Capture the cell that displays the provided text and extract its (x, y) central coordinate. 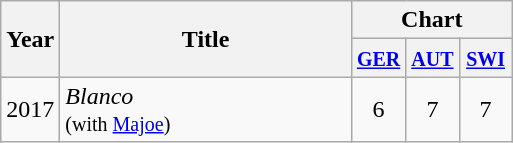
AUT (432, 58)
6 (378, 110)
GER (378, 58)
2017 (30, 110)
Blanco(with Majoe) (206, 110)
SWI (486, 58)
Year (30, 39)
Title (206, 39)
Chart (432, 20)
